For the text-containing cell, return its midpoint in (X, Y) coordinate format. 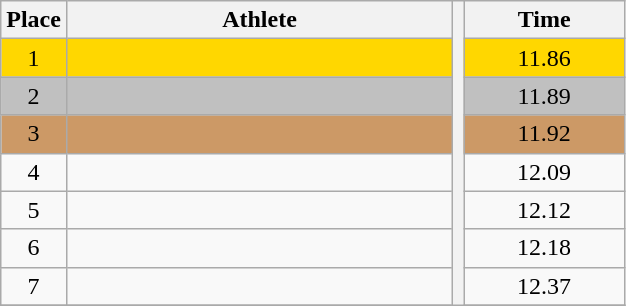
3 (34, 134)
12.37 (544, 286)
12.09 (544, 172)
11.86 (544, 58)
Place (34, 20)
12.18 (544, 248)
7 (34, 286)
4 (34, 172)
1 (34, 58)
12.12 (544, 210)
Time (544, 20)
5 (34, 210)
Athlete (259, 20)
6 (34, 248)
2 (34, 96)
11.92 (544, 134)
11.89 (544, 96)
